Determine the [x, y] coordinate at the center of the cell enclosing the given text.  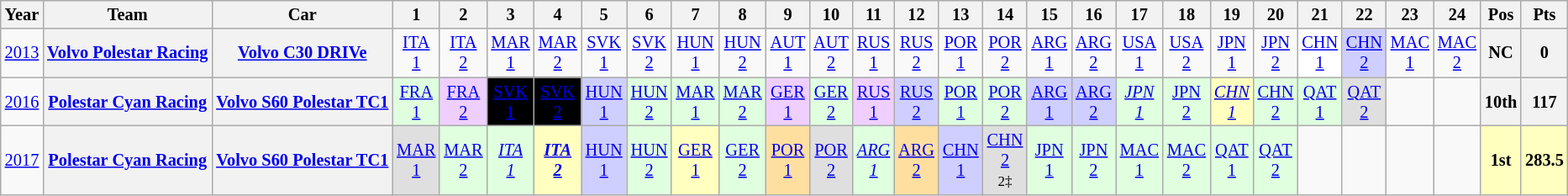
Car [303, 14]
11 [874, 14]
2017 [22, 160]
Pos [1501, 14]
AUT2 [831, 53]
CHN22‡ [1005, 160]
4 [558, 14]
22 [1365, 14]
10th [1501, 102]
15 [1049, 14]
3 [510, 14]
Year [22, 14]
Team [128, 14]
Volvo C30 DRIVe [303, 53]
10 [831, 14]
16 [1094, 14]
Pts [1544, 14]
2013 [22, 53]
2016 [22, 102]
9 [788, 14]
0 [1544, 53]
14 [1005, 14]
FRA2 [463, 102]
2 [463, 14]
8 [743, 14]
18 [1187, 14]
USA2 [1187, 53]
FRA1 [416, 102]
23 [1410, 14]
5 [604, 14]
24 [1457, 14]
AUT1 [788, 53]
1 [416, 14]
1st [1501, 160]
13 [961, 14]
283.5 [1544, 160]
20 [1276, 14]
21 [1319, 14]
Volvo Polestar Racing [128, 53]
19 [1232, 14]
7 [695, 14]
12 [916, 14]
USA1 [1139, 53]
117 [1544, 102]
6 [650, 14]
17 [1139, 14]
NC [1501, 53]
